Capture the cell that displays the provided text and extract its [X, Y] central coordinate. 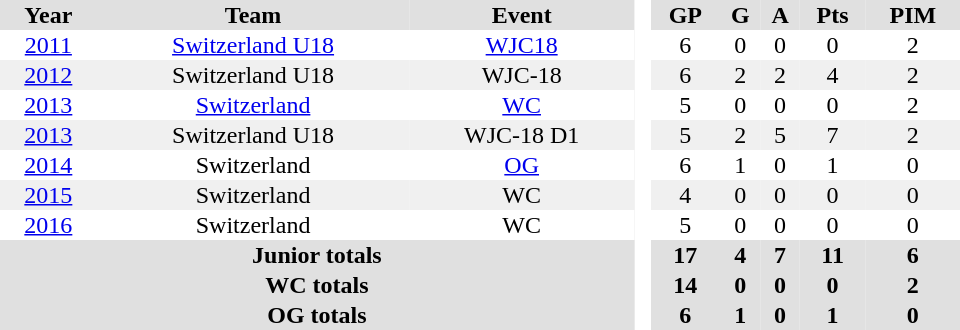
2015 [48, 195]
WJC18 [521, 45]
Year [48, 15]
2016 [48, 225]
2012 [48, 75]
PIM [913, 15]
Pts [832, 15]
Team [254, 15]
G [740, 15]
2014 [48, 165]
Event [521, 15]
A [780, 15]
17 [686, 255]
14 [686, 285]
GP [686, 15]
OG totals [317, 315]
Junior totals [317, 255]
OG [521, 165]
2011 [48, 45]
11 [832, 255]
WJC-18 [521, 75]
WC totals [317, 285]
WJC-18 D1 [521, 135]
